Return (x, y) of the center of cell containing provided text 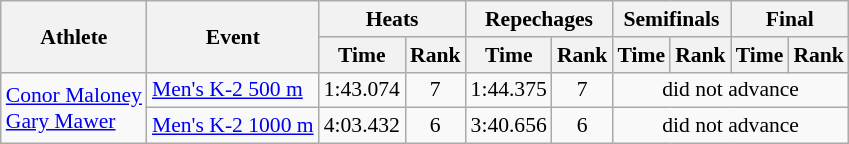
Repechages (540, 19)
Men's K-2 500 m (233, 90)
Men's K-2 1000 m (233, 126)
4:03.432 (362, 126)
Event (233, 36)
Heats (392, 19)
Conor MaloneyGary Mawer (74, 108)
3:40.656 (509, 126)
Semifinals (671, 19)
1:43.074 (362, 90)
1:44.375 (509, 90)
Final (790, 19)
Athlete (74, 36)
